Return [X, Y] of the center of cell containing provided text 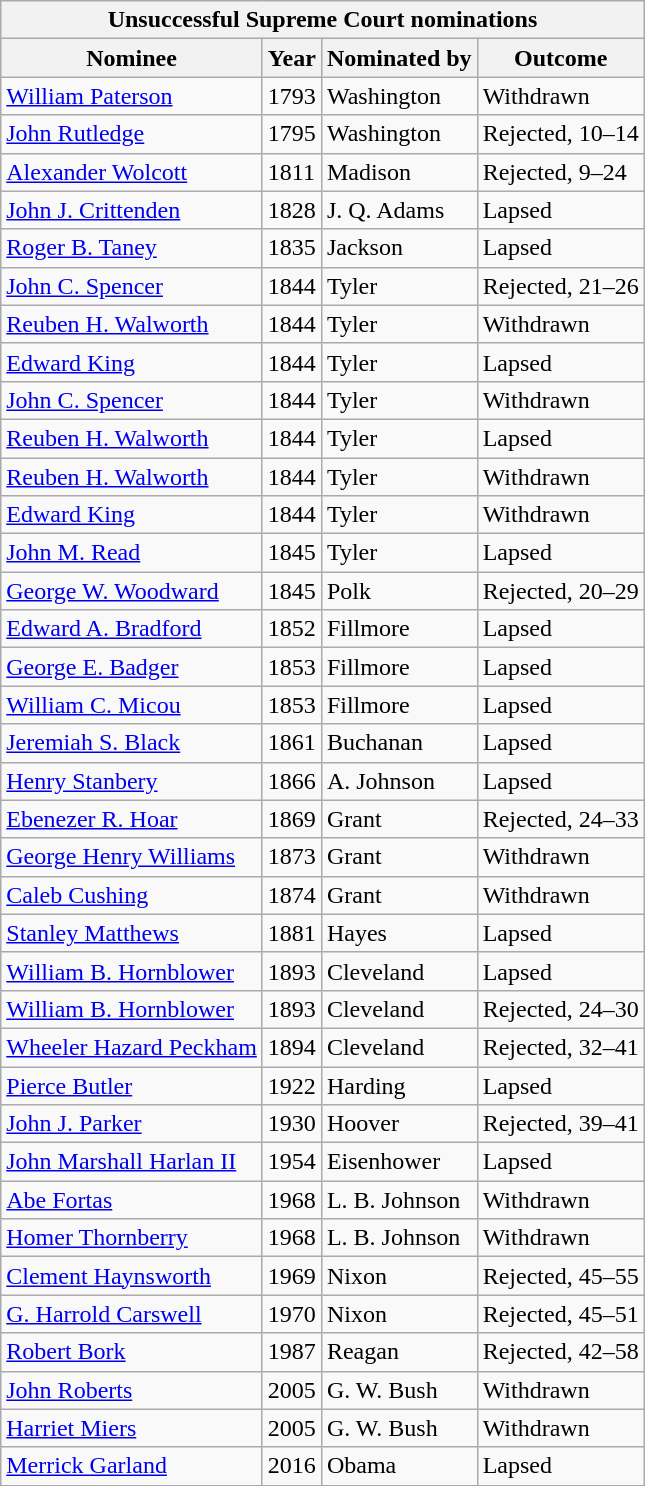
Eisenhower [399, 1162]
Rejected, 45–51 [560, 1314]
1969 [292, 1276]
1987 [292, 1352]
John Marshall Harlan II [132, 1162]
1970 [292, 1314]
1835 [292, 248]
George Henry Williams [132, 857]
1811 [292, 172]
Edward A. Bradford [132, 629]
Stanley Matthews [132, 933]
Rejected, 32–41 [560, 1047]
Nominee [132, 58]
Rejected, 42–58 [560, 1352]
Pierce Butler [132, 1085]
1795 [292, 134]
1954 [292, 1162]
1793 [292, 96]
William C. Micou [132, 705]
Jeremiah S. Black [132, 743]
A. Johnson [399, 781]
Buchanan [399, 743]
Rejected, 21–26 [560, 286]
Alexander Wolcott [132, 172]
1874 [292, 895]
William Paterson [132, 96]
John J. Parker [132, 1124]
Harding [399, 1085]
Outcome [560, 58]
Nominated by [399, 58]
G. Harrold Carswell [132, 1314]
Ebenezer R. Hoar [132, 819]
2016 [292, 1466]
1894 [292, 1047]
Rejected, 45–55 [560, 1276]
Clement Haynsworth [132, 1276]
1866 [292, 781]
Wheeler Hazard Peckham [132, 1047]
Rejected, 10–14 [560, 134]
Madison [399, 172]
Unsuccessful Supreme Court nominations [322, 20]
Hoover [399, 1124]
1861 [292, 743]
Jackson [399, 248]
J. Q. Adams [399, 210]
George W. Woodward [132, 591]
Abe Fortas [132, 1200]
Merrick Garland [132, 1466]
Rejected, 9–24 [560, 172]
Homer Thornberry [132, 1238]
Roger B. Taney [132, 248]
Rejected, 20–29 [560, 591]
Caleb Cushing [132, 895]
Obama [399, 1466]
Rejected, 24–33 [560, 819]
Robert Bork [132, 1352]
1869 [292, 819]
Rejected, 39–41 [560, 1124]
1852 [292, 629]
George E. Badger [132, 667]
1922 [292, 1085]
Henry Stanbery [132, 781]
John Rutledge [132, 134]
1881 [292, 933]
1828 [292, 210]
Reagan [399, 1352]
John M. Read [132, 553]
John J. Crittenden [132, 210]
1930 [292, 1124]
Harriet Miers [132, 1428]
1873 [292, 857]
Polk [399, 591]
Rejected, 24–30 [560, 1009]
Year [292, 58]
Hayes [399, 933]
John Roberts [132, 1390]
